From the cell containing the given text, extract its center point as (X, Y) coordinate. 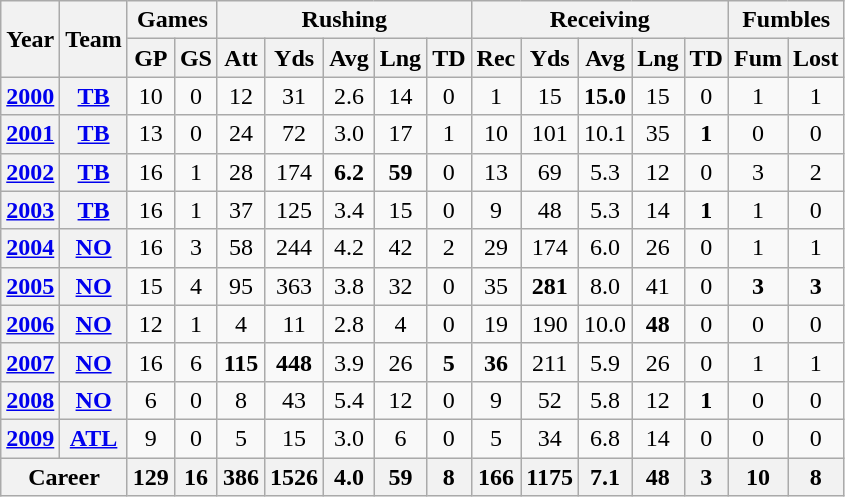
2.8 (350, 324)
2006 (30, 324)
101 (550, 134)
3.9 (350, 362)
448 (294, 362)
Fumbles (786, 20)
Receiving (600, 20)
129 (150, 477)
2002 (30, 172)
Rushing (344, 20)
Att (240, 58)
2009 (30, 438)
Lost (816, 58)
Career (64, 477)
GS (196, 58)
10.1 (606, 134)
2003 (30, 210)
6.2 (350, 172)
ATL (94, 438)
5.4 (350, 400)
2001 (30, 134)
28 (240, 172)
6.0 (606, 248)
2008 (30, 400)
42 (400, 248)
125 (294, 210)
5.9 (606, 362)
386 (240, 477)
32 (400, 286)
Fum (758, 58)
2005 (30, 286)
166 (496, 477)
1526 (294, 477)
7.1 (606, 477)
11 (294, 324)
36 (496, 362)
3.8 (350, 286)
34 (550, 438)
52 (550, 400)
24 (240, 134)
2000 (30, 96)
15.0 (606, 96)
69 (550, 172)
3.4 (350, 210)
6.8 (606, 438)
8.0 (606, 286)
37 (240, 210)
115 (240, 362)
2004 (30, 248)
29 (496, 248)
17 (400, 134)
Rec (496, 58)
190 (550, 324)
2.6 (350, 96)
31 (294, 96)
4.0 (350, 477)
GP (150, 58)
211 (550, 362)
41 (658, 286)
Games (172, 20)
1175 (550, 477)
281 (550, 286)
Year (30, 39)
4.2 (350, 248)
2007 (30, 362)
72 (294, 134)
95 (240, 286)
363 (294, 286)
Team (94, 39)
19 (496, 324)
58 (240, 248)
244 (294, 248)
5.8 (606, 400)
43 (294, 400)
10.0 (606, 324)
